Determine the [x, y] coordinate at the center of the cell enclosing the given text.  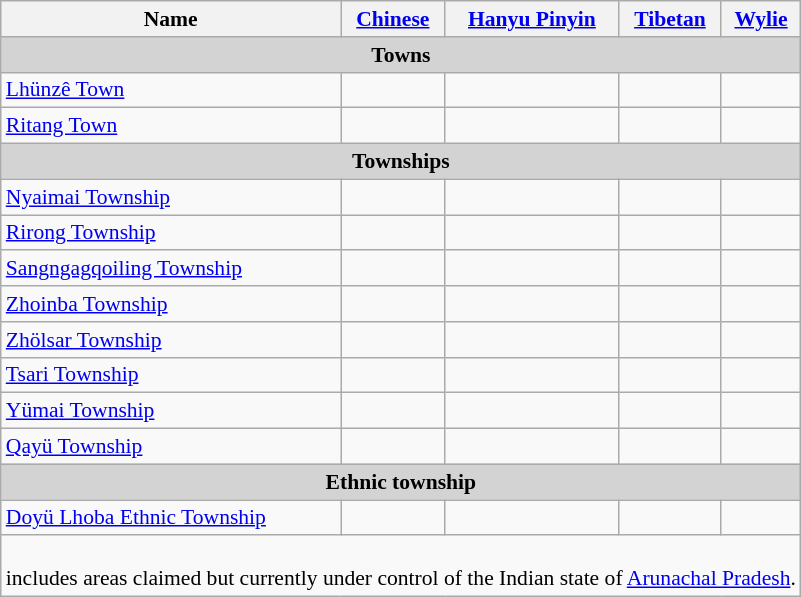
Tsari Township [171, 375]
Nyaimai Township [171, 197]
Sangngagqoiling Township [171, 269]
Wylie [761, 19]
Townships [401, 162]
Ethnic township [401, 482]
Doyü Lhoba Ethnic Township [171, 518]
Hanyu Pinyin [532, 19]
Name [171, 19]
Yümai Township [171, 411]
Chinese [392, 19]
Zhoinba Township [171, 304]
Towns [401, 55]
Rirong Township [171, 233]
Lhünzê Town [171, 90]
Ritang Town [171, 126]
Qayü Township [171, 447]
Tibetan [670, 19]
Zhölsar Township [171, 340]
includes areas claimed but currently under control of the Indian state of Arunachal Pradesh. [401, 566]
